Find where the given text appears and provide that cell's center as (X, Y) coordinate. 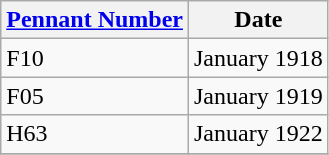
January 1918 (258, 58)
H63 (95, 134)
F05 (95, 96)
Pennant Number (95, 20)
F10 (95, 58)
January 1919 (258, 96)
Date (258, 20)
January 1922 (258, 134)
